Capture the cell that displays the provided text and extract its [X, Y] central coordinate. 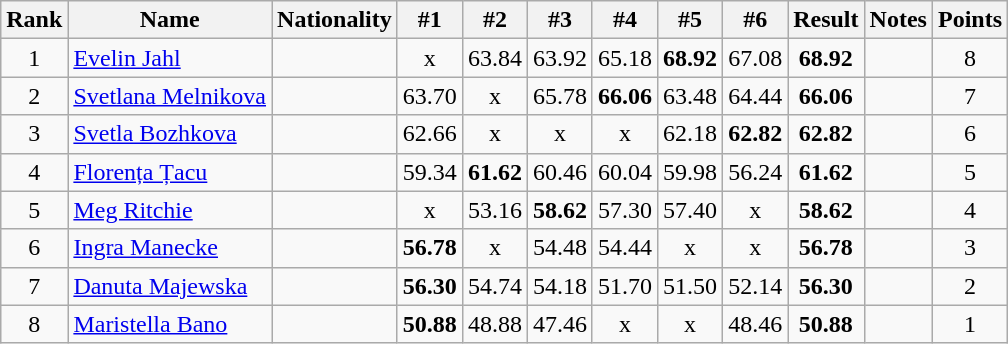
62.66 [430, 134]
67.08 [756, 58]
65.78 [560, 96]
57.40 [690, 210]
Evelin Jahl [170, 58]
63.92 [560, 58]
Svetla Bozhkova [170, 134]
63.48 [690, 96]
59.98 [690, 172]
54.44 [624, 248]
64.44 [756, 96]
Points [970, 20]
Danuta Majewska [170, 286]
Rank [34, 20]
48.46 [756, 324]
47.46 [560, 324]
Meg Ritchie [170, 210]
52.14 [756, 286]
54.48 [560, 248]
56.24 [756, 172]
63.84 [494, 58]
Ingra Manecke [170, 248]
#4 [624, 20]
#6 [756, 20]
#2 [494, 20]
#3 [560, 20]
54.74 [494, 286]
Maristella Bano [170, 324]
51.70 [624, 286]
62.18 [690, 134]
Notes [898, 20]
57.30 [624, 210]
Nationality [335, 20]
60.46 [560, 172]
Name [170, 20]
51.50 [690, 286]
Florența Țacu [170, 172]
65.18 [624, 58]
60.04 [624, 172]
63.70 [430, 96]
54.18 [560, 286]
#1 [430, 20]
Svetlana Melnikova [170, 96]
59.34 [430, 172]
#5 [690, 20]
53.16 [494, 210]
Result [826, 20]
48.88 [494, 324]
